Detect which cell encompasses the target text, then output its (x, y) center coordinate. 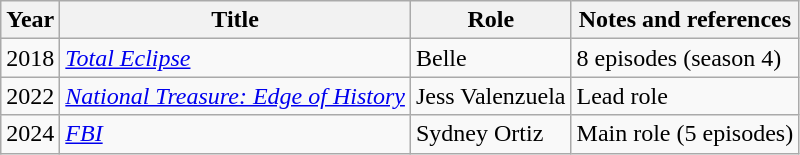
2018 (30, 58)
Role (490, 20)
2024 (30, 134)
Year (30, 20)
Total Eclipse (236, 58)
Title (236, 20)
2022 (30, 96)
National Treasure: Edge of History (236, 96)
Lead role (685, 96)
FBI (236, 134)
Jess Valenzuela (490, 96)
8 episodes (season 4) (685, 58)
Main role (5 episodes) (685, 134)
Sydney Ortiz (490, 134)
Notes and references (685, 20)
Belle (490, 58)
